Output the (x, y) coordinate of the center of the cell containing the given text.  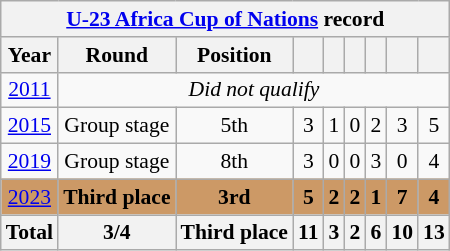
5th (234, 126)
6 (376, 233)
3rd (234, 197)
10 (402, 233)
2011 (30, 90)
2023 (30, 197)
3/4 (116, 233)
Year (30, 55)
Round (116, 55)
Total (30, 233)
7 (402, 197)
2019 (30, 162)
Position (234, 55)
8th (234, 162)
13 (434, 233)
11 (308, 233)
U-23 Africa Cup of Nations record (226, 19)
2015 (30, 126)
Did not qualify (254, 90)
